Return [x, y] of the center of cell containing provided text 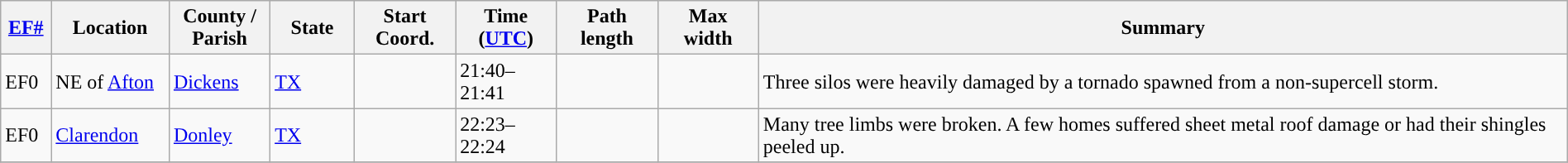
Clarendon [111, 136]
Many tree limbs were broken. A few homes suffered sheet metal roof damage or had their shingles peeled up. [1163, 136]
Start Coord. [404, 28]
21:40–21:41 [506, 81]
Three silos were heavily damaged by a tornado spawned from a non-supercell storm. [1163, 81]
Path length [607, 28]
Location [111, 28]
Dickens [219, 81]
EF# [26, 28]
Max width [708, 28]
NE of Afton [111, 81]
Summary [1163, 28]
County / Parish [219, 28]
State [313, 28]
22:23–22:24 [506, 136]
Time (UTC) [506, 28]
Donley [219, 136]
